Detect which cell encompasses the target text, then output its [x, y] center coordinate. 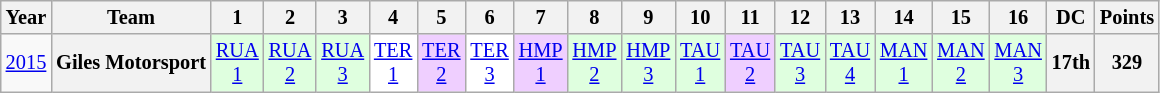
13 [850, 17]
4 [393, 17]
TAU2 [750, 63]
TER2 [441, 63]
Year [26, 17]
MAN2 [960, 63]
TAU3 [800, 63]
RUA1 [238, 63]
MAN3 [1018, 63]
HMP2 [594, 63]
HMP3 [648, 63]
8 [594, 17]
17th [1071, 63]
12 [800, 17]
2015 [26, 63]
Points [1127, 17]
10 [700, 17]
16 [1018, 17]
RUA3 [342, 63]
6 [489, 17]
TER1 [393, 63]
TAU4 [850, 63]
2 [290, 17]
DC [1071, 17]
RUA2 [290, 63]
11 [750, 17]
MAN1 [904, 63]
TER3 [489, 63]
Team [131, 17]
HMP1 [541, 63]
9 [648, 17]
Giles Motorsport [131, 63]
14 [904, 17]
329 [1127, 63]
1 [238, 17]
7 [541, 17]
5 [441, 17]
TAU1 [700, 63]
15 [960, 17]
3 [342, 17]
